Extract the [x, y] coordinate from the center of the cell holding the provided text.  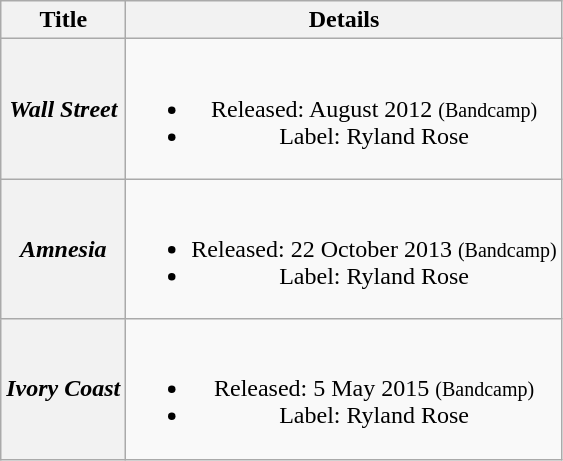
Amnesia [64, 249]
Released: 5 May 2015 (Bandcamp)Label: Ryland Rose [344, 389]
Released: August 2012 (Bandcamp)Label: Ryland Rose [344, 109]
Title [64, 20]
Details [344, 20]
Wall Street [64, 109]
Ivory Coast [64, 389]
Released: 22 October 2013 (Bandcamp)Label: Ryland Rose [344, 249]
